Pinpoint the cell where the given text exists, returning its (x, y) midpoint coordinate. 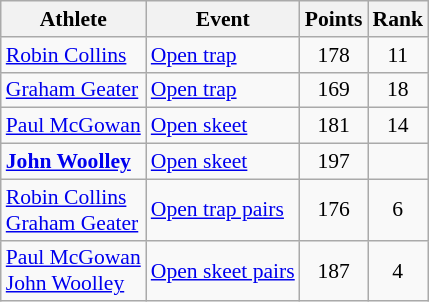
Rank (398, 19)
197 (334, 162)
11 (398, 55)
187 (334, 270)
Open trap pairs (223, 210)
14 (398, 126)
Points (334, 19)
Paul McGowan (74, 126)
169 (334, 90)
Open skeet pairs (223, 270)
178 (334, 55)
Robin CollinsGraham Geater (74, 210)
John Woolley (74, 162)
Paul McGowanJohn Woolley (74, 270)
Robin Collins (74, 55)
4 (398, 270)
Graham Geater (74, 90)
18 (398, 90)
181 (334, 126)
176 (334, 210)
Event (223, 19)
Athlete (74, 19)
6 (398, 210)
